Search for the cell housing the specified text and yield its (x, y) center coordinate. 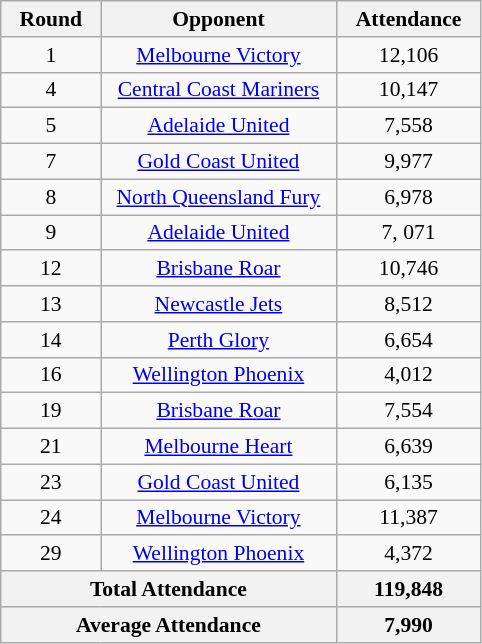
8,512 (408, 304)
21 (51, 447)
23 (51, 482)
Attendance (408, 19)
14 (51, 340)
13 (51, 304)
Round (51, 19)
Melbourne Heart (218, 447)
9 (51, 233)
29 (51, 554)
Average Attendance (168, 625)
119,848 (408, 589)
24 (51, 518)
Opponent (218, 19)
10,746 (408, 269)
7,990 (408, 625)
5 (51, 126)
7 (51, 162)
4,012 (408, 375)
7,554 (408, 411)
12,106 (408, 55)
Total Attendance (168, 589)
Newcastle Jets (218, 304)
Perth Glory (218, 340)
19 (51, 411)
4,372 (408, 554)
16 (51, 375)
6,639 (408, 447)
7,558 (408, 126)
1 (51, 55)
8 (51, 197)
12 (51, 269)
6,978 (408, 197)
Central Coast Mariners (218, 90)
11,387 (408, 518)
4 (51, 90)
North Queensland Fury (218, 197)
6,654 (408, 340)
7, 071 (408, 233)
10,147 (408, 90)
9,977 (408, 162)
6,135 (408, 482)
